Detect which cell encompasses the target text, then output its [x, y] center coordinate. 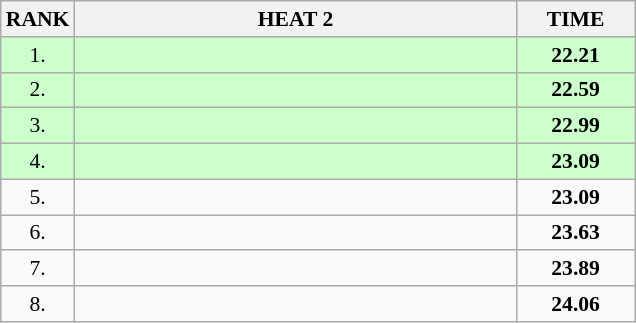
7. [38, 269]
22.59 [576, 90]
8. [38, 304]
RANK [38, 19]
24.06 [576, 304]
6. [38, 233]
22.99 [576, 126]
3. [38, 126]
5. [38, 197]
23.63 [576, 233]
23.89 [576, 269]
TIME [576, 19]
4. [38, 162]
HEAT 2 [295, 19]
22.21 [576, 55]
1. [38, 55]
2. [38, 90]
